Capture the cell that displays the provided text and extract its [X, Y] central coordinate. 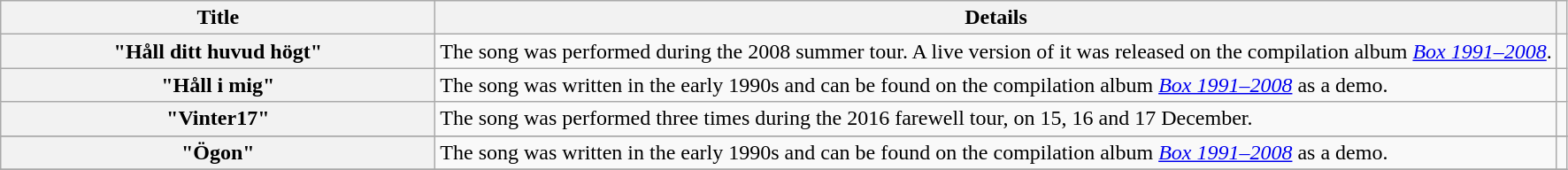
The song was performed during the 2008 summer tour. A live version of it was released on the compilation album Box 1991–2008. [996, 51]
"Håll ditt huvud högt" [218, 51]
Title [218, 18]
"Ögon" [218, 152]
"Håll i mig" [218, 85]
The song was performed three times during the 2016 farewell tour, on 15, 16 and 17 December. [996, 119]
"Vinter17" [218, 119]
Details [996, 18]
